Locate the cell with the specified text and output its [X, Y] center coordinate. 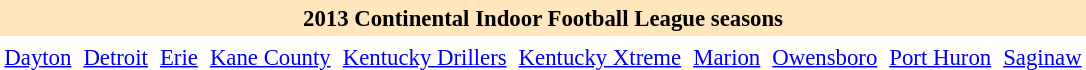
2013 Continental Indoor Football League seasons [543, 18]
